Locate the cell with the specified text and output its (x, y) center coordinate. 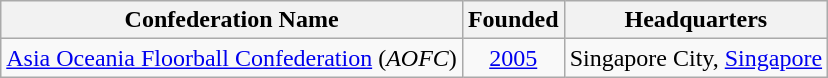
Headquarters (696, 20)
Singapore City, Singapore (696, 58)
2005 (513, 58)
Confederation Name (232, 20)
Asia Oceania Floorball Confederation (AOFC) (232, 58)
Founded (513, 20)
